For the text-containing cell, return its midpoint in [X, Y] coordinate format. 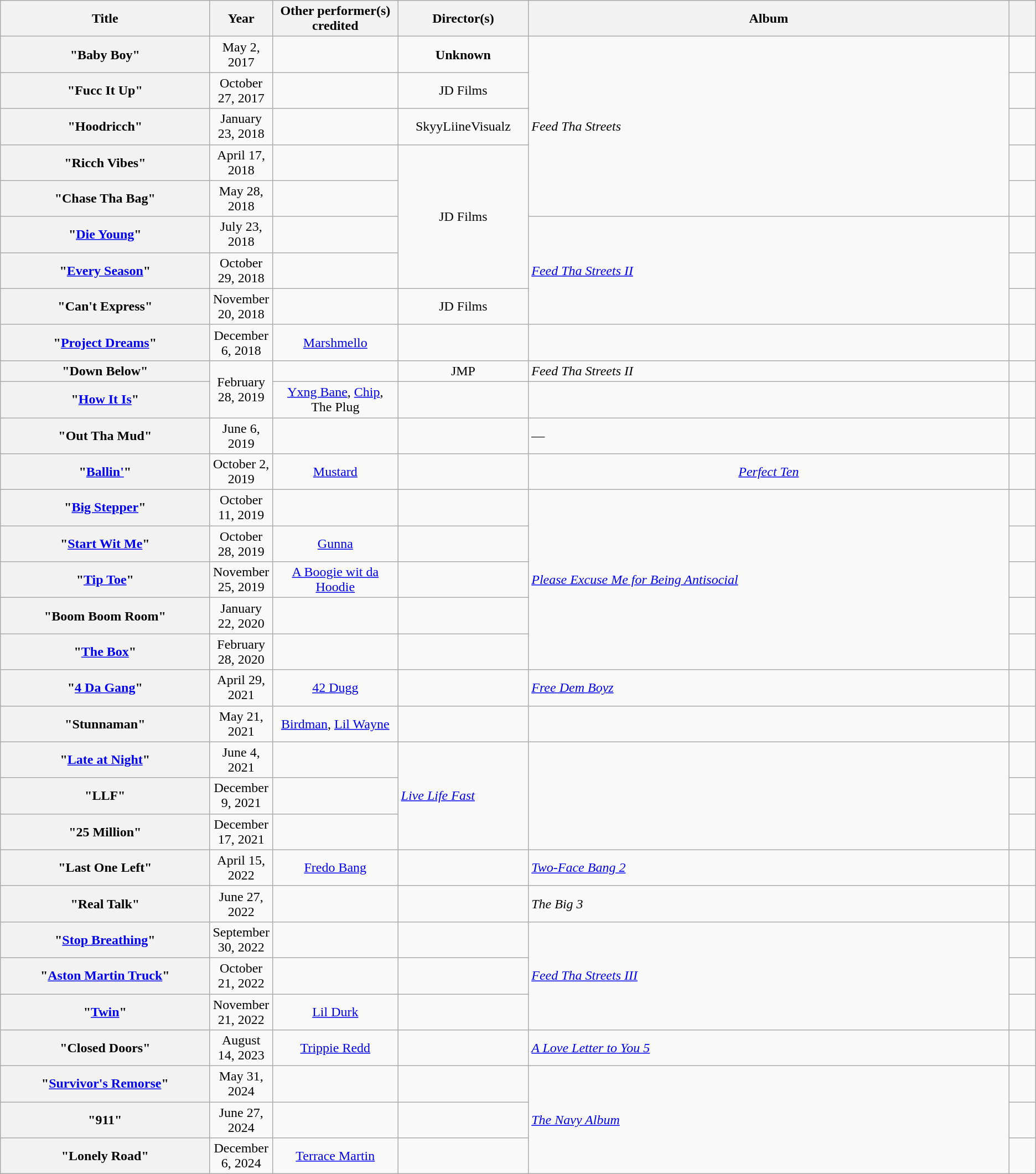
Perfect Ten [769, 472]
February 28, 2019 [241, 389]
"Ricch Vibes" [105, 163]
Unknown [463, 54]
"Stop Breathing" [105, 940]
"Down Below" [105, 371]
"Late at Night" [105, 759]
"Aston Martin Truck" [105, 975]
April 15, 2022 [241, 868]
Yxng Bane, Chip, The Plug [335, 400]
"LLF" [105, 796]
Other performer(s) credited [335, 19]
"Baby Boy" [105, 54]
May 2, 2017 [241, 54]
October 29, 2018 [241, 270]
October 28, 2019 [241, 544]
October 2, 2019 [241, 472]
Birdman, Lil Wayne [335, 724]
The Big 3 [769, 903]
December 6, 2024 [241, 1156]
Album [769, 19]
Please Excuse Me for Being Antisocial [769, 580]
Gunna [335, 544]
November 21, 2022 [241, 1012]
"Start Wit Me" [105, 544]
Two-Face Bang 2 [769, 868]
"Boom Boom Room" [105, 616]
42 Dugg [335, 687]
August 14, 2023 [241, 1048]
Terrace Martin [335, 1156]
"Chase Tha Bag" [105, 198]
The Navy Album [769, 1120]
"Fucc It Up" [105, 91]
January 23, 2018 [241, 126]
May 31, 2024 [241, 1084]
"Survivor's Remorse" [105, 1084]
"The Box" [105, 652]
"25 Million" [105, 831]
"Real Talk" [105, 903]
February 28, 2020 [241, 652]
Free Dem Boyz [769, 687]
A Love Letter to You 5 [769, 1048]
January 22, 2020 [241, 616]
October 21, 2022 [241, 975]
"How It Is" [105, 400]
September 30, 2022 [241, 940]
Feed Tha Streets III [769, 975]
"Tip Toe" [105, 580]
"Ballin'" [105, 472]
"Closed Doors" [105, 1048]
October 11, 2019 [241, 508]
SkyyLiineVisualz [463, 126]
"Can't Express" [105, 307]
"Lonely Road" [105, 1156]
April 29, 2021 [241, 687]
December 9, 2021 [241, 796]
— [769, 435]
Year [241, 19]
Director(s) [463, 19]
July 23, 2018 [241, 235]
"Twin" [105, 1012]
Mustard [335, 472]
June 27, 2022 [241, 903]
"911" [105, 1120]
"Every Season" [105, 270]
Marshmello [335, 342]
Feed Tha Streets [769, 126]
Live Life Fast [463, 796]
November 25, 2019 [241, 580]
May 28, 2018 [241, 198]
A Boogie wit da Hoodie [335, 580]
Trippie Redd [335, 1048]
"Hoodricch" [105, 126]
"Project Dreams" [105, 342]
"Out Tha Mud" [105, 435]
December 17, 2021 [241, 831]
"Big Stepper" [105, 508]
October 27, 2017 [241, 91]
"Stunnaman" [105, 724]
November 20, 2018 [241, 307]
JMP [463, 371]
May 21, 2021 [241, 724]
June 27, 2024 [241, 1120]
December 6, 2018 [241, 342]
Lil Durk [335, 1012]
Fredo Bang [335, 868]
April 17, 2018 [241, 163]
June 4, 2021 [241, 759]
"Last One Left" [105, 868]
Title [105, 19]
June 6, 2019 [241, 435]
"Die Young" [105, 235]
"4 Da Gang" [105, 687]
